For the text-containing cell, return its midpoint in (x, y) coordinate format. 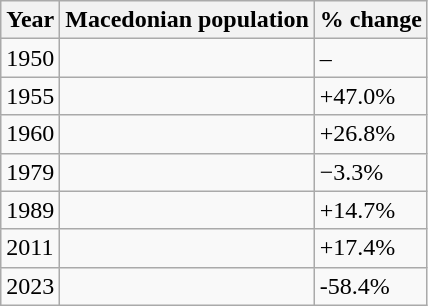
1950 (30, 58)
1989 (30, 210)
2011 (30, 248)
Year (30, 20)
Macedonian population (187, 20)
1979 (30, 172)
1955 (30, 96)
– (370, 58)
% change (370, 20)
+17.4% (370, 248)
+47.0% (370, 96)
2023 (30, 286)
1960 (30, 134)
-58.4% (370, 286)
−3.3% (370, 172)
+26.8% (370, 134)
+14.7% (370, 210)
